For the text-containing cell, return its midpoint in (x, y) coordinate format. 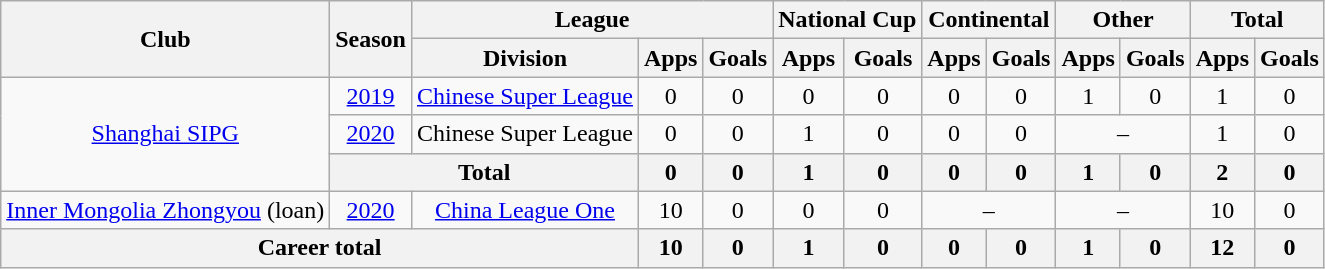
2 (1222, 172)
12 (1222, 248)
China League One (524, 210)
2019 (371, 96)
Career total (320, 248)
Club (166, 39)
Shanghai SIPG (166, 134)
Continental (989, 20)
Season (371, 39)
National Cup (848, 20)
League (592, 20)
Division (524, 58)
Inner Mongolia Zhongyou (loan) (166, 210)
Other (1123, 20)
